Extract the (X, Y) coordinate from the center of the cell holding the provided text.  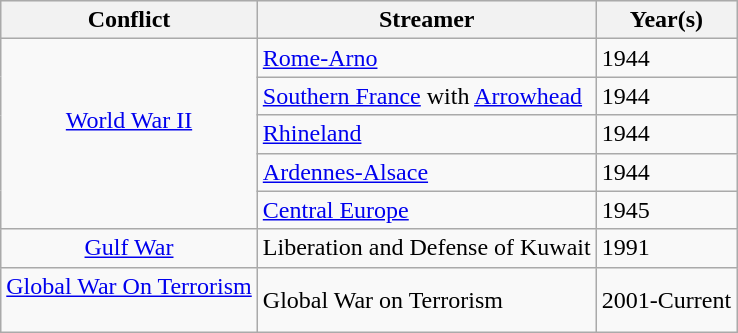
1945 (666, 210)
Gulf War (130, 248)
Year(s) (666, 20)
Central Europe (426, 210)
Liberation and Defense of Kuwait (426, 248)
Southern France with Arrowhead (426, 96)
2001-Current (666, 300)
Rome-Arno (426, 58)
Conflict (130, 20)
World War II (130, 134)
Global War On Terrorism (130, 300)
Ardennes-Alsace (426, 172)
Streamer (426, 20)
1991 (666, 248)
Global War on Terrorism (426, 300)
Rhineland (426, 134)
